For the text-containing cell, return its midpoint in [X, Y] coordinate format. 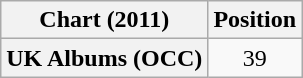
Position [255, 20]
Chart (2011) [104, 20]
UK Albums (OCC) [104, 58]
39 [255, 58]
